Identify which cell holds the provided text, then report its [x, y] central coordinate. 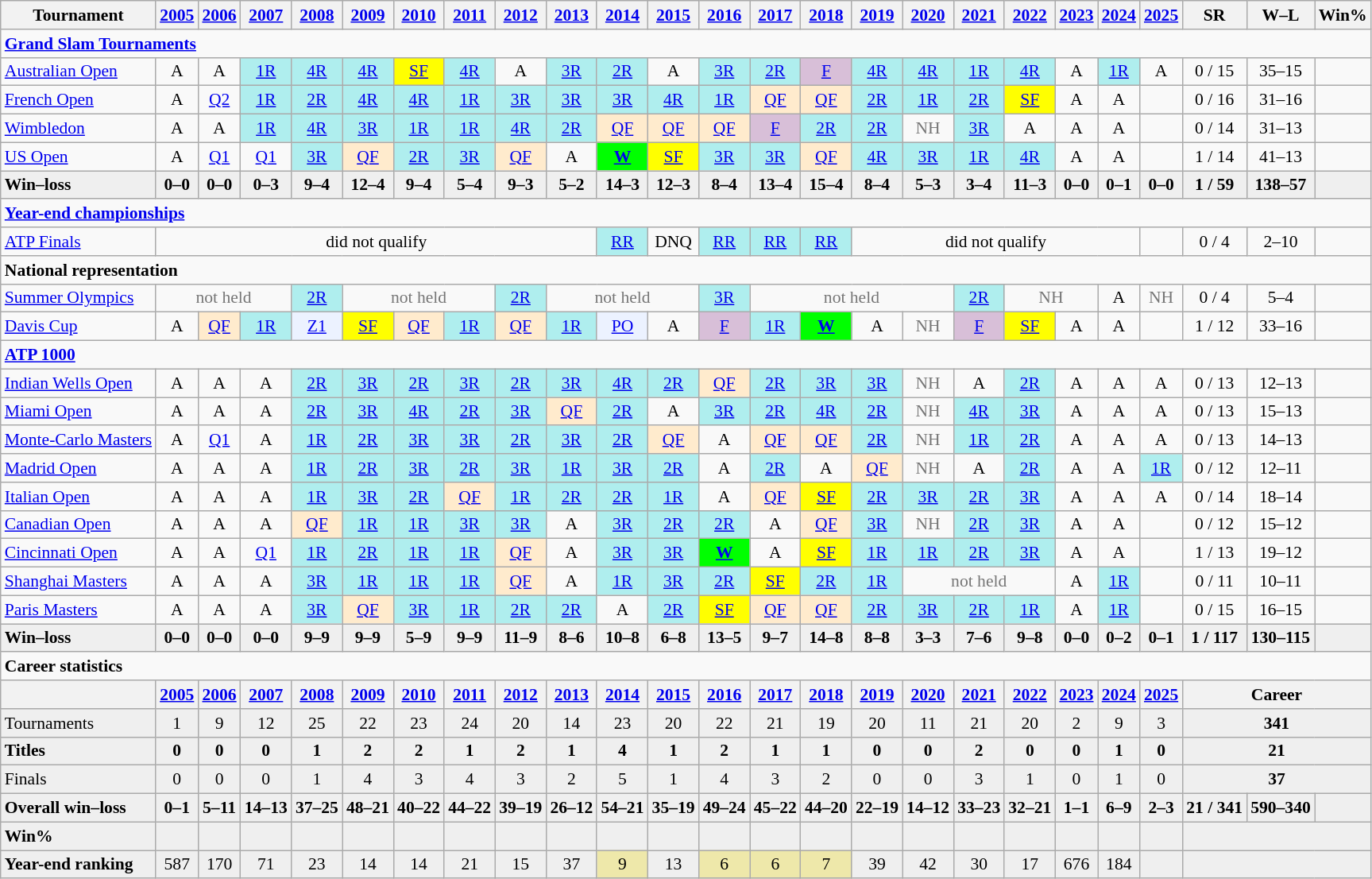
W–L [1281, 15]
5–3 [928, 185]
Overall win–loss [78, 808]
41–13 [1281, 157]
1 / 14 [1214, 157]
15–4 [826, 185]
341 [1276, 723]
12–13 [1281, 383]
8–8 [877, 638]
12–4 [368, 185]
Tournament [78, 15]
11 [928, 723]
25 [317, 723]
Summer Olympics [78, 298]
1 / 59 [1214, 185]
587 [176, 865]
35–19 [674, 808]
19–12 [1281, 553]
44–20 [826, 808]
31–13 [1281, 129]
10–8 [622, 638]
Year-end ranking [78, 865]
6–9 [1119, 808]
49–24 [725, 808]
Z1 [317, 327]
54–21 [622, 808]
184 [1119, 865]
5 [622, 780]
33–16 [1281, 327]
Finals [78, 780]
2–10 [1281, 242]
Cincinnati Open [78, 553]
Q2 [219, 100]
Madrid Open [78, 468]
ATP 1000 [686, 355]
26–12 [571, 808]
21 / 341 [1214, 808]
Tournaments [78, 723]
Italian Open [78, 497]
42 [928, 865]
13–5 [725, 638]
5–2 [571, 185]
15–13 [1281, 412]
13 [674, 865]
Canadian Open [78, 525]
Indian Wells Open [78, 383]
30 [979, 865]
9–7 [775, 638]
ATP Finals [78, 242]
10–11 [1281, 582]
3–3 [928, 638]
US Open [78, 157]
PO [622, 327]
0–3 [266, 185]
Grand Slam Tournaments [686, 44]
590–340 [1281, 808]
15 [520, 865]
0 / 16 [1214, 100]
0–2 [1119, 638]
Shanghai Masters [78, 582]
9–8 [1030, 638]
35–15 [1281, 72]
44–22 [470, 808]
24 [470, 723]
12 [266, 723]
14–12 [928, 808]
7–6 [979, 638]
170 [219, 865]
9–3 [520, 185]
8–6 [571, 638]
DNQ [674, 242]
Australian Open [78, 72]
11–3 [1030, 185]
5–11 [219, 808]
1 / 13 [1214, 553]
Monte-Carlo Masters [78, 440]
11–9 [520, 638]
138–57 [1281, 185]
5–9 [419, 638]
1–1 [1076, 808]
22–19 [877, 808]
Davis Cup [78, 327]
16–15 [1281, 610]
32–21 [1030, 808]
1 / 117 [1214, 638]
Wimbledon [78, 129]
0 / 11 [1214, 582]
18–14 [1281, 497]
SR [1214, 15]
French Open [78, 100]
13–4 [775, 185]
12–11 [1281, 468]
15–12 [1281, 525]
Miami Open [78, 412]
14–3 [622, 185]
45–22 [775, 808]
31–16 [1281, 100]
Career [1276, 695]
33–23 [979, 808]
39 [877, 865]
17 [1030, 865]
48–21 [368, 808]
14–8 [826, 638]
12–3 [674, 185]
2–3 [1161, 808]
National representation [686, 270]
7 [826, 865]
6–8 [674, 638]
676 [1076, 865]
39–19 [520, 808]
19 [826, 723]
130–115 [1281, 638]
1 / 12 [1214, 327]
37–25 [317, 808]
Career statistics [686, 667]
3–4 [979, 185]
Titles [78, 751]
40–22 [419, 808]
71 [266, 865]
Paris Masters [78, 610]
Year-end championships [686, 214]
